For the text-containing cell, return its midpoint in [X, Y] coordinate format. 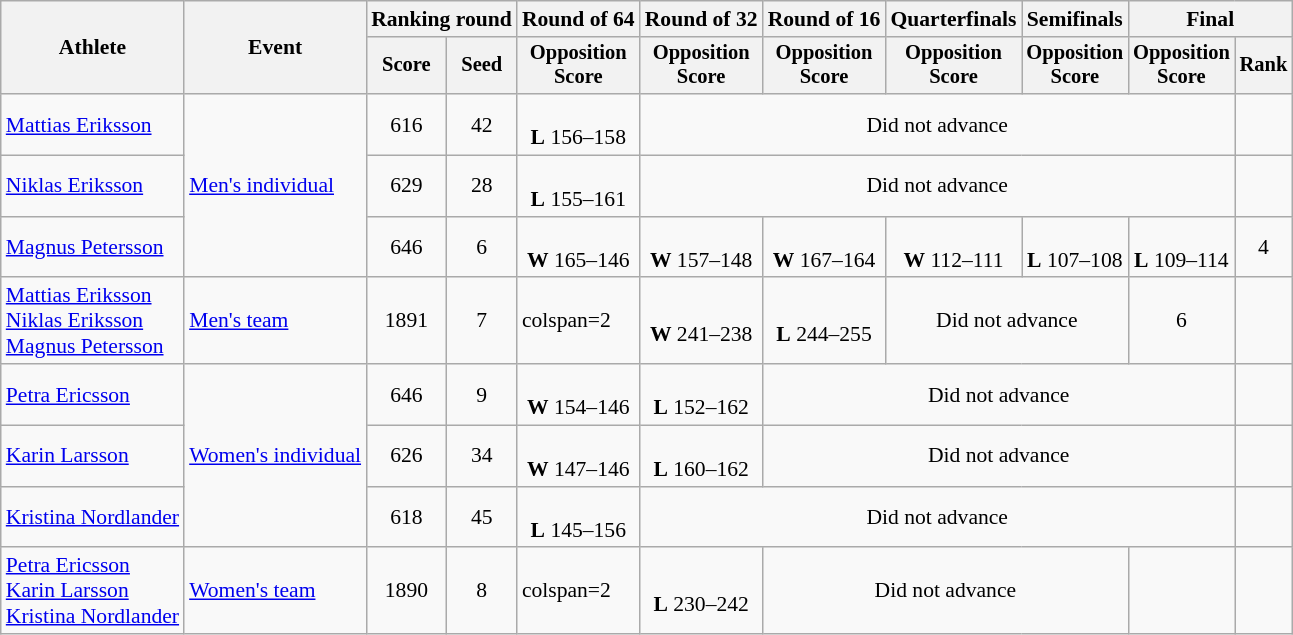
L 152–162 [702, 394]
Semifinals [1076, 19]
9 [482, 394]
Women's team [275, 592]
616 [406, 124]
1890 [406, 592]
Petra EricssonKarin LarssonKristina Nordlander [92, 592]
626 [406, 456]
L 230–242 [702, 592]
Mattias Eriksson [92, 124]
Karin Larsson [92, 456]
Petra Ericsson [92, 394]
W 157–148 [702, 248]
L 109–114 [1182, 248]
Round of 32 [702, 19]
629 [406, 186]
Magnus Petersson [92, 248]
Men's individual [275, 186]
Ranking round [442, 19]
28 [482, 186]
W 241–238 [702, 322]
L 160–162 [702, 456]
4 [1264, 248]
Niklas Eriksson [92, 186]
Score [406, 66]
1891 [406, 322]
W 165–146 [578, 248]
L 155–161 [578, 186]
W 167–164 [824, 248]
Final [1210, 19]
7 [482, 322]
Round of 64 [578, 19]
Women's individual [275, 456]
42 [482, 124]
618 [406, 518]
W 112–111 [953, 248]
L 145–156 [578, 518]
8 [482, 592]
L 107–108 [1076, 248]
Quarterfinals [953, 19]
34 [482, 456]
L 156–158 [578, 124]
Round of 16 [824, 19]
Seed [482, 66]
W 147–146 [578, 456]
Athlete [92, 48]
Men's team [275, 322]
Mattias ErikssonNiklas ErikssonMagnus Petersson [92, 322]
Kristina Nordlander [92, 518]
L 244–255 [824, 322]
Rank [1264, 66]
45 [482, 518]
W 154–146 [578, 394]
Event [275, 48]
